Scan for the cell matching the given text and deliver its (X, Y) coordinate at center. 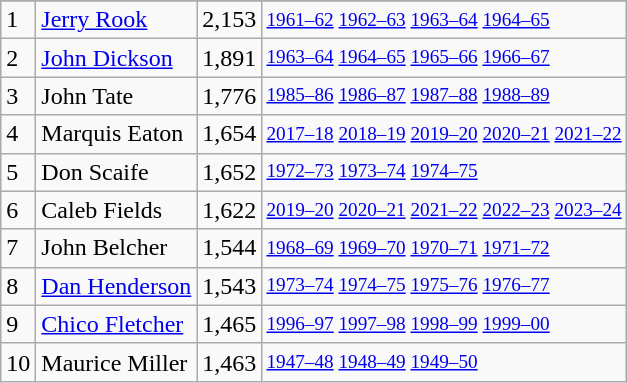
1,654 (230, 134)
4 (18, 134)
1,463 (230, 362)
Chico Fletcher (116, 324)
1,465 (230, 324)
1972–73 1973–74 1974–75 (444, 172)
1963–64 1964–65 1965–66 1966–67 (444, 58)
8 (18, 286)
Maurice Miller (116, 362)
1947–48 1948–49 1949–50 (444, 362)
2,153 (230, 20)
1996–97 1997–98 1998–99 1999–00 (444, 324)
John Tate (116, 96)
1,544 (230, 248)
Don Scaife (116, 172)
10 (18, 362)
1973–74 1974–75 1975–76 1976–77 (444, 286)
Marquis Eaton (116, 134)
Dan Henderson (116, 286)
1,891 (230, 58)
1,543 (230, 286)
2 (18, 58)
7 (18, 248)
9 (18, 324)
1985–86 1986–87 1987–88 1988–89 (444, 96)
Caleb Fields (116, 210)
1,652 (230, 172)
1961–62 1962–63 1963–64 1964–65 (444, 20)
1 (18, 20)
5 (18, 172)
6 (18, 210)
1,622 (230, 210)
Jerry Rook (116, 20)
2019–20 2020–21 2021–22 2022–23 2023–24 (444, 210)
3 (18, 96)
1,776 (230, 96)
2017–18 2018–19 2019–20 2020–21 2021–22 (444, 134)
John Dickson (116, 58)
1968–69 1969–70 1970–71 1971–72 (444, 248)
John Belcher (116, 248)
